Detect which cell encompasses the target text, then output its [x, y] center coordinate. 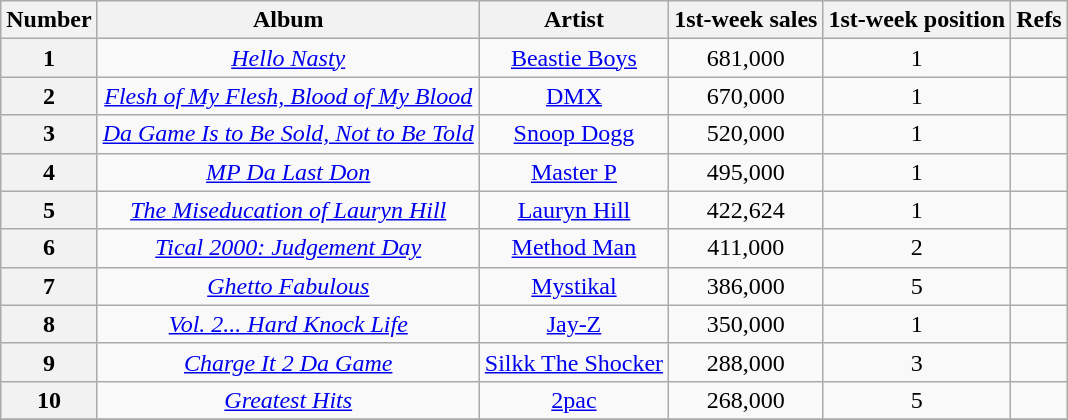
Da Game Is to Be Sold, Not to Be Told [288, 134]
7 [49, 286]
4 [49, 172]
Mystikal [574, 286]
670,000 [746, 96]
Beastie Boys [574, 58]
DMX [574, 96]
422,624 [746, 210]
Album [288, 20]
350,000 [746, 324]
Refs [1039, 20]
288,000 [746, 362]
1st-week sales [746, 20]
411,000 [746, 248]
Flesh of My Flesh, Blood of My Blood [288, 96]
Number [49, 20]
Artist [574, 20]
Silkk The Shocker [574, 362]
Greatest Hits [288, 400]
Charge It 2 Da Game [288, 362]
10 [49, 400]
9 [49, 362]
6 [49, 248]
1st-week position [917, 20]
Jay-Z [574, 324]
Hello Nasty [288, 58]
Method Man [574, 248]
495,000 [746, 172]
386,000 [746, 286]
268,000 [746, 400]
Ghetto Fabulous [288, 286]
MP Da Last Don [288, 172]
Snoop Dogg [574, 134]
Lauryn Hill [574, 210]
Tical 2000: Judgement Day [288, 248]
8 [49, 324]
681,000 [746, 58]
2pac [574, 400]
The Miseducation of Lauryn Hill [288, 210]
520,000 [746, 134]
Master P [574, 172]
Vol. 2... Hard Knock Life [288, 324]
